Pinpoint the cell where the given text exists, returning its [X, Y] midpoint coordinate. 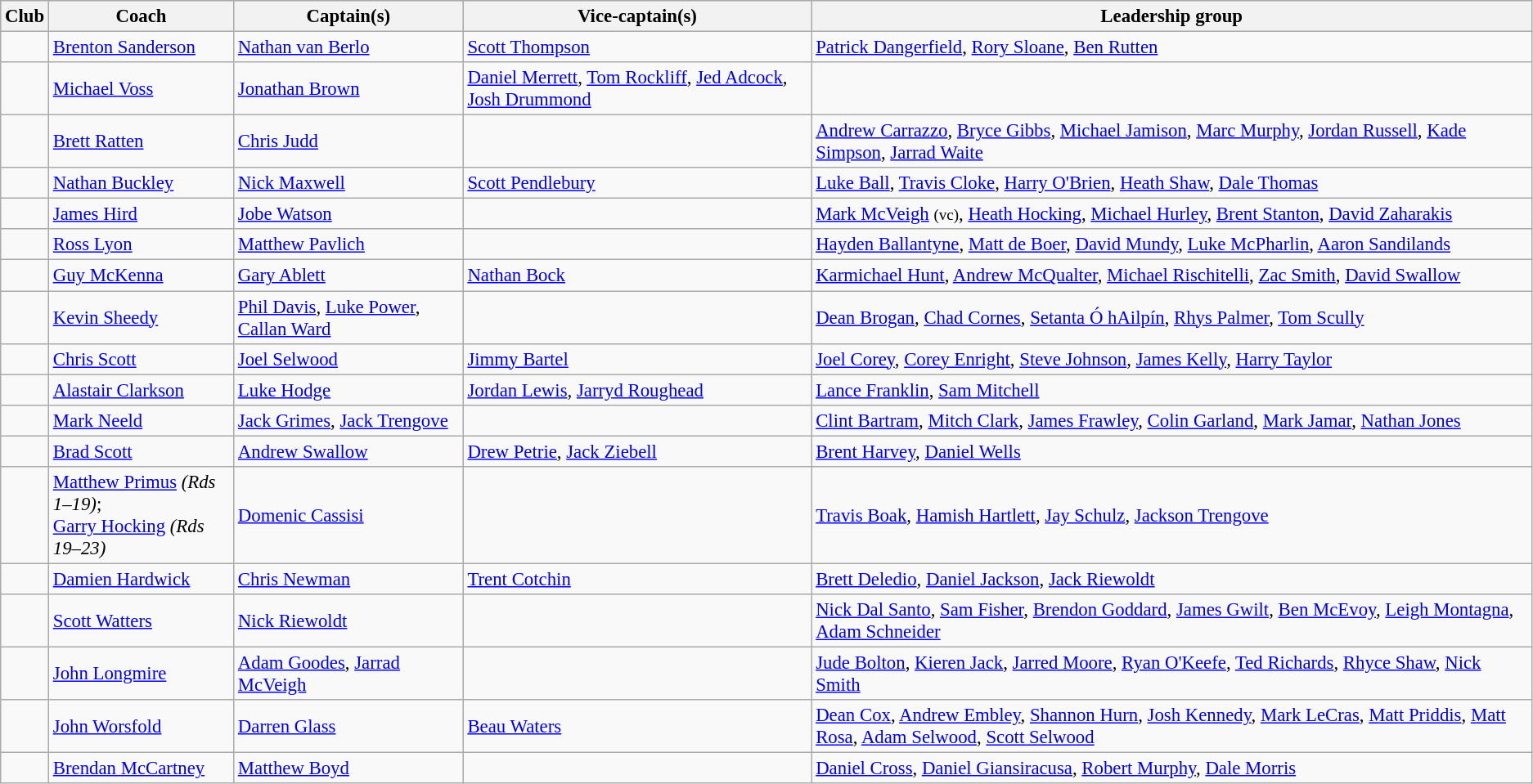
Phil Davis, Luke Power, Callan Ward [348, 317]
Scott Thompson [637, 47]
Beau Waters [637, 726]
Leadership group [1171, 16]
Nathan Buckley [141, 183]
Mark McVeigh (vc), Heath Hocking, Michael Hurley, Brent Stanton, David Zaharakis [1171, 214]
Alastair Clarkson [141, 390]
Hayden Ballantyne, Matt de Boer, David Mundy, Luke McPharlin, Aaron Sandilands [1171, 244]
Scott Watters [141, 621]
Mark Neeld [141, 420]
Nick Riewoldt [348, 621]
Captain(s) [348, 16]
Domenic Cassisi [348, 515]
Damien Hardwick [141, 579]
Dean Cox, Andrew Embley, Shannon Hurn, Josh Kennedy, Mark LeCras, Matt Priddis, Matt Rosa, Adam Selwood, Scott Selwood [1171, 726]
Drew Petrie, Jack Ziebell [637, 451]
Matthew Pavlich [348, 244]
Scott Pendlebury [637, 183]
Brendan McCartney [141, 768]
Jonathan Brown [348, 88]
Daniel Cross, Daniel Giansiracusa, Robert Murphy, Dale Morris [1171, 768]
Luke Hodge [348, 390]
Gary Ablett [348, 276]
Daniel Merrett, Tom Rockliff, Jed Adcock, Josh Drummond [637, 88]
Nathan Bock [637, 276]
Lance Franklin, Sam Mitchell [1171, 390]
Dean Brogan, Chad Cornes, Setanta Ó hAilpín, Rhys Palmer, Tom Scully [1171, 317]
Chris Judd [348, 142]
Kevin Sheedy [141, 317]
Trent Cotchin [637, 579]
Jude Bolton, Kieren Jack, Jarred Moore, Ryan O'Keefe, Ted Richards, Rhyce Shaw, Nick Smith [1171, 674]
Karmichael Hunt, Andrew McQualter, Michael Rischitelli, Zac Smith, David Swallow [1171, 276]
Club [25, 16]
Brenton Sanderson [141, 47]
Chris Scott [141, 359]
Nick Maxwell [348, 183]
Ross Lyon [141, 244]
Michael Voss [141, 88]
Brett Ratten [141, 142]
Clint Bartram, Mitch Clark, James Frawley, Colin Garland, Mark Jamar, Nathan Jones [1171, 420]
Joel Selwood [348, 359]
John Worsfold [141, 726]
Brent Harvey, Daniel Wells [1171, 451]
Jack Grimes, Jack Trengove [348, 420]
John Longmire [141, 674]
Joel Corey, Corey Enright, Steve Johnson, James Kelly, Harry Taylor [1171, 359]
Patrick Dangerfield, Rory Sloane, Ben Rutten [1171, 47]
Luke Ball, Travis Cloke, Harry O'Brien, Heath Shaw, Dale Thomas [1171, 183]
Nick Dal Santo, Sam Fisher, Brendon Goddard, James Gwilt, Ben McEvoy, Leigh Montagna, Adam Schneider [1171, 621]
Adam Goodes, Jarrad McVeigh [348, 674]
Jordan Lewis, Jarryd Roughead [637, 390]
Andrew Swallow [348, 451]
Coach [141, 16]
Matthew Primus (Rds 1–19); Garry Hocking (Rds 19–23) [141, 515]
Chris Newman [348, 579]
Jimmy Bartel [637, 359]
James Hird [141, 214]
Darren Glass [348, 726]
Travis Boak, Hamish Hartlett, Jay Schulz, Jackson Trengove [1171, 515]
Guy McKenna [141, 276]
Jobe Watson [348, 214]
Vice-captain(s) [637, 16]
Brad Scott [141, 451]
Matthew Boyd [348, 768]
Nathan van Berlo [348, 47]
Andrew Carrazzo, Bryce Gibbs, Michael Jamison, Marc Murphy, Jordan Russell, Kade Simpson, Jarrad Waite [1171, 142]
Brett Deledio, Daniel Jackson, Jack Riewoldt [1171, 579]
